Find where the given text appears and provide that cell's center as [X, Y] coordinate. 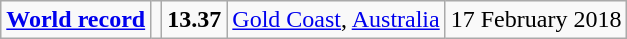
17 February 2018 [536, 20]
13.37 [194, 20]
Gold Coast, Australia [336, 20]
World record [76, 20]
